Provide the [x, y] coordinate of the cell's center where the given text is located.  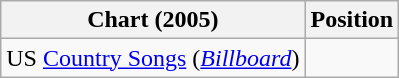
Position [352, 20]
Chart (2005) [153, 20]
US Country Songs (Billboard) [153, 58]
